Locate the cell with the specified text and output its [x, y] center coordinate. 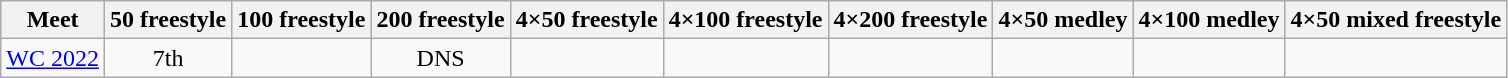
200 freestyle [440, 20]
100 freestyle [302, 20]
7th [168, 58]
4×200 freestyle [910, 20]
DNS [440, 58]
4×100 medley [1209, 20]
4×50 medley [1063, 20]
4×50 freestyle [586, 20]
50 freestyle [168, 20]
Meet [53, 20]
4×100 freestyle [746, 20]
WC 2022 [53, 58]
4×50 mixed freestyle [1396, 20]
